Pinpoint the cell where the given text exists, returning its [x, y] midpoint coordinate. 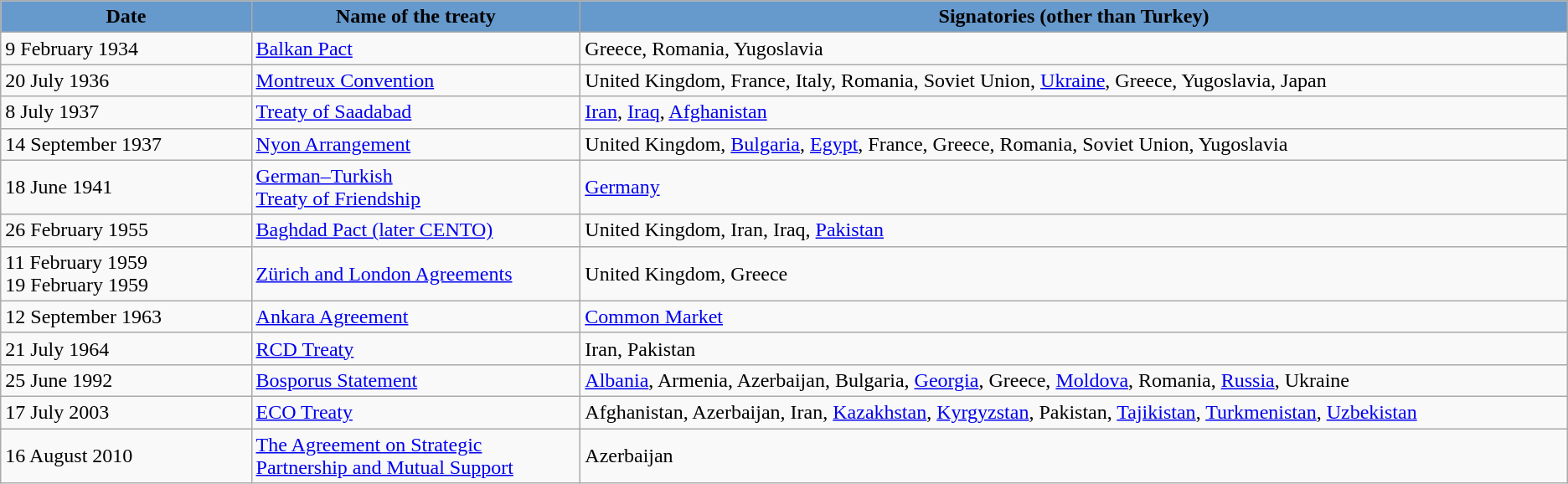
Common Market [1074, 317]
Baghdad Pact (later CENTO) [415, 230]
Montreux Convention [415, 80]
United Kingdom, Greece [1074, 273]
16 August 2010 [126, 456]
Date [126, 17]
Signatories (other than Turkey) [1074, 17]
17 July 2003 [126, 412]
21 July 1964 [126, 348]
Nyon Arrangement [415, 144]
14 September 1937 [126, 144]
8 July 1937 [126, 112]
Albania, Armenia, Azerbaijan, Bulgaria, Georgia, Greece, Moldova, Romania, Russia, Ukraine [1074, 380]
German–Turkish Treaty of Friendship [415, 188]
Germany [1074, 188]
Iran, Pakistan [1074, 348]
11 February 195919 February 1959 [126, 273]
Name of the treaty [415, 17]
Bosporus Statement [415, 380]
The Agreement on Strategic Partnership and Mutual Support [415, 456]
12 September 1963 [126, 317]
26 February 1955 [126, 230]
ECO Treaty [415, 412]
Treaty of Saadabad [415, 112]
Azerbaijan [1074, 456]
Afghanistan, Azerbaijan, Iran, Kazakhstan, Kyrgyzstan, Pakistan, Tajikistan, Turkmenistan, Uzbekistan [1074, 412]
RCD Treaty [415, 348]
20 July 1936 [126, 80]
9 February 1934 [126, 49]
United Kingdom, France, Italy, Romania, Soviet Union, Ukraine, Greece, Yugoslavia, Japan [1074, 80]
25 June 1992 [126, 380]
Iran, Iraq, Afghanistan [1074, 112]
Balkan Pact [415, 49]
Ankara Agreement [415, 317]
18 June 1941 [126, 188]
United Kingdom, Iran, Iraq, Pakistan [1074, 230]
Zürich and London Agreements [415, 273]
United Kingdom, Bulgaria, Egypt, France, Greece, Romania, Soviet Union, Yugoslavia [1074, 144]
Greece, Romania, Yugoslavia [1074, 49]
